Provide the (X, Y) coordinate of the cell's center where the given text is located.  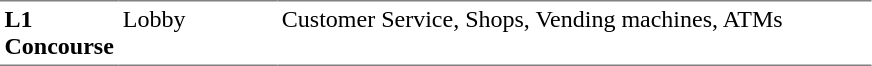
Lobby (198, 33)
Customer Service, Shops, Vending machines, ATMs (574, 33)
L1Concourse (59, 33)
